For the text-containing cell, return its midpoint in (x, y) coordinate format. 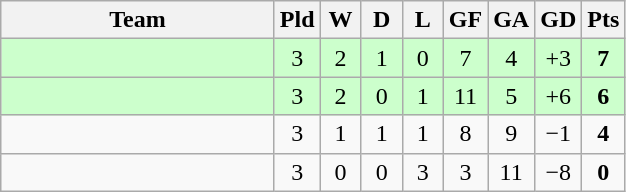
L (422, 20)
GF (465, 20)
9 (512, 134)
Pts (604, 20)
Pld (297, 20)
8 (465, 134)
D (382, 20)
W (340, 20)
+3 (558, 58)
GD (558, 20)
+6 (558, 96)
Team (138, 20)
−8 (558, 172)
−1 (558, 134)
GA (512, 20)
5 (512, 96)
6 (604, 96)
